Pinpoint the cell where the given text exists, returning its [x, y] midpoint coordinate. 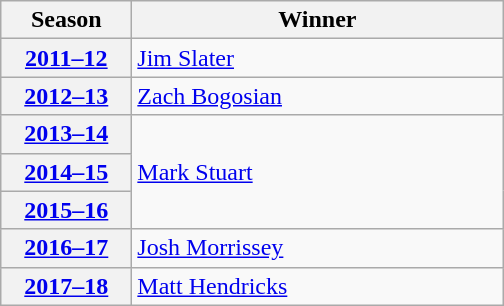
Josh Morrissey [318, 248]
Jim Slater [318, 58]
Season [66, 20]
2015–16 [66, 210]
Winner [318, 20]
Zach Bogosian [318, 96]
2017–18 [66, 286]
2016–17 [66, 248]
2012–13 [66, 96]
2013–14 [66, 134]
2014–15 [66, 172]
Matt Hendricks [318, 286]
Mark Stuart [318, 172]
2011–12 [66, 58]
